Return (x, y) of the center of cell containing provided text 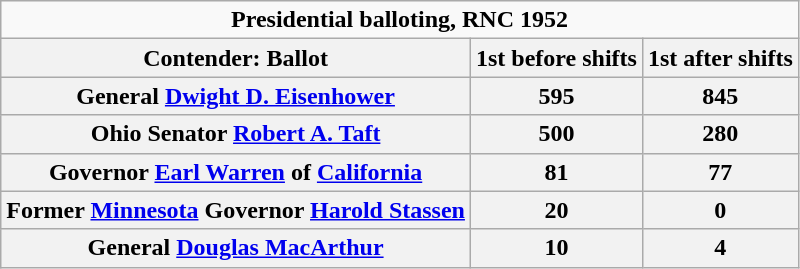
595 (556, 96)
General Dwight D. Eisenhower (236, 96)
Former Minnesota Governor Harold Stassen (236, 210)
81 (556, 172)
77 (720, 172)
0 (720, 210)
1st after shifts (720, 58)
10 (556, 248)
845 (720, 96)
500 (556, 134)
280 (720, 134)
1st before shifts (556, 58)
Presidential balloting, RNC 1952 (400, 20)
Governor Earl Warren of California (236, 172)
20 (556, 210)
General Douglas MacArthur (236, 248)
Ohio Senator Robert A. Taft (236, 134)
Contender: Ballot (236, 58)
4 (720, 248)
